Pinpoint the cell where the given text exists, returning its (X, Y) midpoint coordinate. 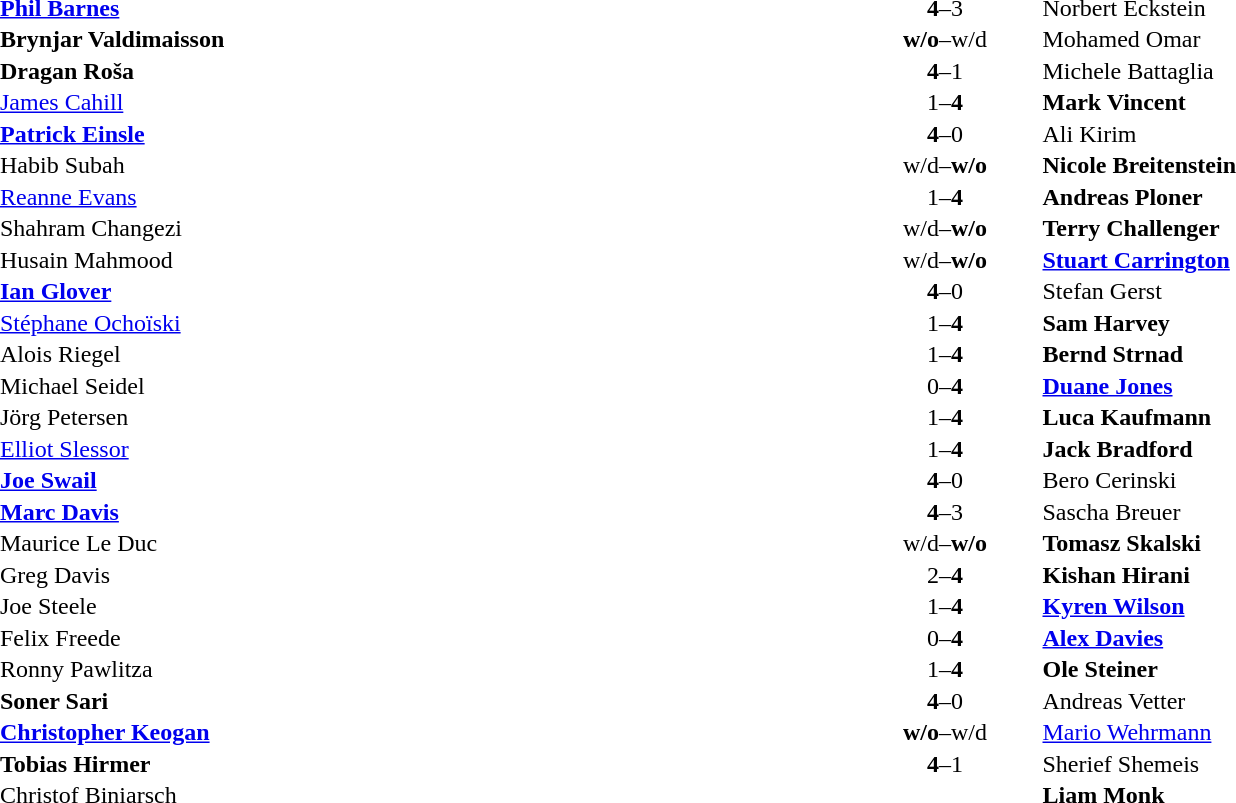
2–4 (944, 575)
4–3 (944, 512)
